Search for the cell housing the specified text and yield its (x, y) center coordinate. 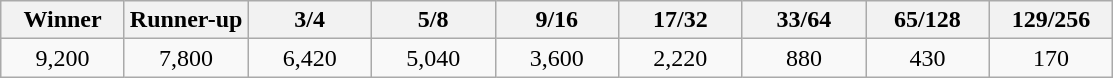
Runner-up (186, 20)
5/8 (433, 20)
33/64 (804, 20)
5,040 (433, 58)
Winner (63, 20)
6,420 (310, 58)
65/128 (928, 20)
430 (928, 58)
880 (804, 58)
129/256 (1051, 20)
2,220 (681, 58)
17/32 (681, 20)
9/16 (557, 20)
7,800 (186, 58)
3/4 (310, 20)
9,200 (63, 58)
3,600 (557, 58)
170 (1051, 58)
